For the text-containing cell, return its midpoint in (X, Y) coordinate format. 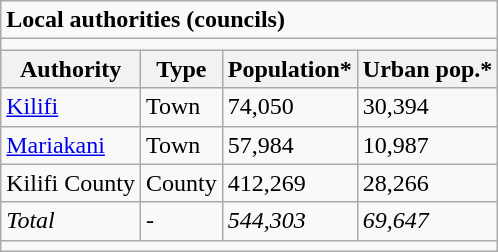
Authority (71, 69)
County (181, 183)
Total (71, 221)
Kilifi (71, 107)
Kilifi County (71, 183)
28,266 (427, 183)
Mariakani (71, 145)
69,647 (427, 221)
57,984 (290, 145)
Local authorities (councils) (250, 20)
Type (181, 69)
- (181, 221)
544,303 (290, 221)
412,269 (290, 183)
Urban pop.* (427, 69)
74,050 (290, 107)
Population* (290, 69)
30,394 (427, 107)
10,987 (427, 145)
